Detect which cell encompasses the target text, then output its (X, Y) center coordinate. 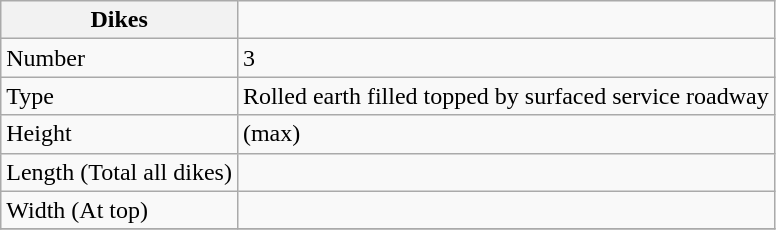
Width (At top) (120, 210)
Height (120, 134)
3 (506, 58)
Dikes (120, 20)
Length (Total all dikes) (120, 172)
Rolled earth filled topped by surfaced service roadway (506, 96)
Number (120, 58)
(max) (506, 134)
Type (120, 96)
